Locate the cell with the specified text and output its [X, Y] center coordinate. 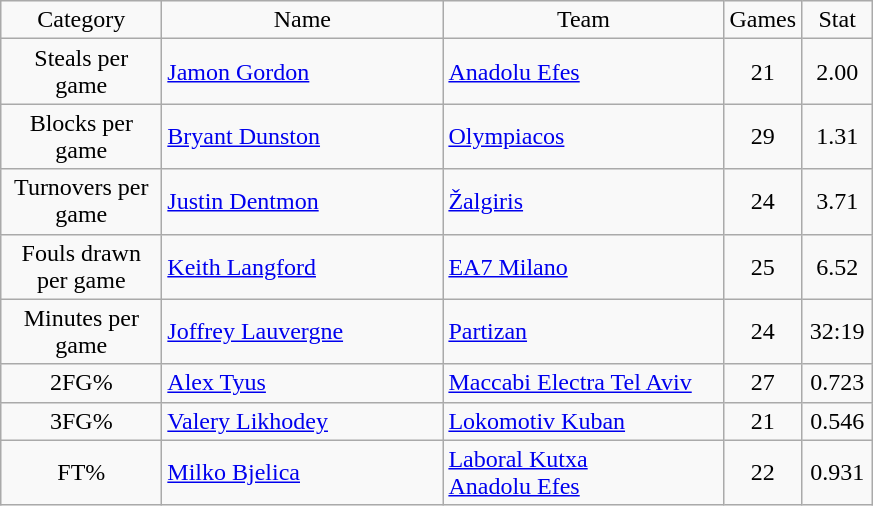
29 [763, 136]
0.546 [838, 421]
Maccabi Electra Tel Aviv [584, 383]
FT% [82, 472]
0.723 [838, 383]
Steals per game [82, 72]
Keith Langford [302, 266]
22 [763, 472]
Turnovers per game [82, 202]
25 [763, 266]
Blocks per game [82, 136]
Minutes per game [82, 332]
EA7 Milano [584, 266]
27 [763, 383]
Bryant Dunston [302, 136]
Milko Bjelica [302, 472]
Olympiacos [584, 136]
Laboral Kutxa Anadolu Efes [584, 472]
Fouls drawn per game [82, 266]
3FG% [82, 421]
Games [763, 20]
Category [82, 20]
Joffrey Lauvergne [302, 332]
Anadolu Efes [584, 72]
1.31 [838, 136]
Valery Likhodey [302, 421]
32:19 [838, 332]
Partizan [584, 332]
Name [302, 20]
Jamon Gordon [302, 72]
3.71 [838, 202]
2FG% [82, 383]
0.931 [838, 472]
2.00 [838, 72]
Žalgiris [584, 202]
6.52 [838, 266]
Alex Tyus [302, 383]
Justin Dentmon [302, 202]
Lokomotiv Kuban [584, 421]
Team [584, 20]
Stat [838, 20]
